Extract the (X, Y) coordinate from the center of the cell holding the provided text.  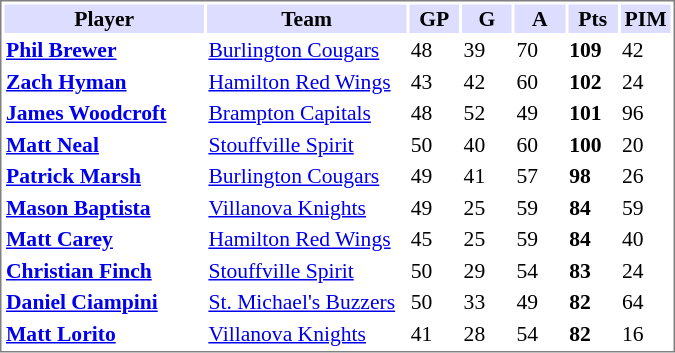
16 (646, 334)
James Woodcroft (104, 113)
Matt Neal (104, 144)
GP (434, 18)
33 (487, 302)
Patrick Marsh (104, 176)
Brampton Capitals (306, 113)
Mason Baptista (104, 208)
70 (540, 50)
20 (646, 144)
109 (593, 50)
St. Michael's Buzzers (306, 302)
57 (540, 176)
64 (646, 302)
28 (487, 334)
Zach Hyman (104, 82)
83 (593, 270)
39 (487, 50)
Phil Brewer (104, 50)
Matt Lorito (104, 334)
Team (306, 18)
45 (434, 239)
96 (646, 113)
Christian Finch (104, 270)
100 (593, 144)
101 (593, 113)
Daniel Ciampini (104, 302)
98 (593, 176)
26 (646, 176)
43 (434, 82)
A (540, 18)
29 (487, 270)
G (487, 18)
Matt Carey (104, 239)
PIM (646, 18)
Player (104, 18)
Pts (593, 18)
52 (487, 113)
102 (593, 82)
